Provide the (X, Y) coordinate of the cell's center where the given text is located.  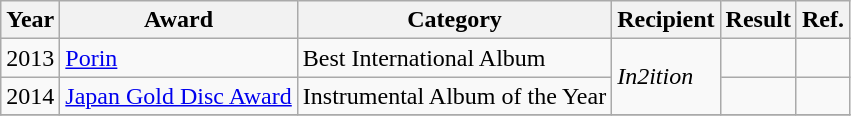
Result (758, 20)
Recipient (666, 20)
Japan Gold Disc Award (178, 96)
Category (454, 20)
2014 (30, 96)
Porin (178, 58)
Award (178, 20)
Ref. (822, 20)
2013 (30, 58)
Instrumental Album of the Year (454, 96)
In2ition (666, 77)
Best International Album (454, 58)
Year (30, 20)
